Scan for the cell matching the given text and deliver its (x, y) coordinate at center. 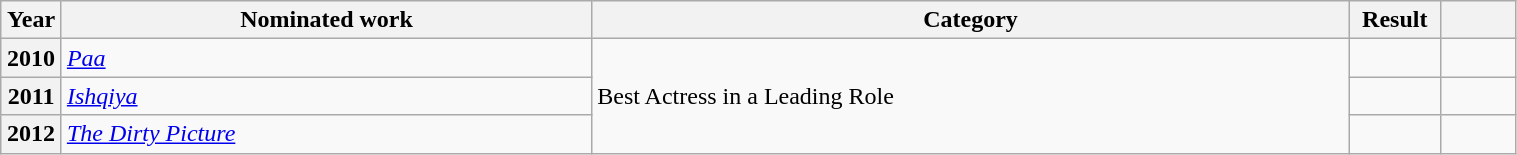
Result (1394, 20)
Year (32, 20)
Best Actress in a Leading Role (971, 96)
2010 (32, 58)
2012 (32, 134)
Paa (326, 58)
Category (971, 20)
Nominated work (326, 20)
Ishqiya (326, 96)
2011 (32, 96)
The Dirty Picture (326, 134)
